Locate the cell with the specified text and output its [X, Y] center coordinate. 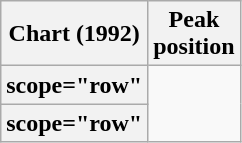
Chart (1992) [74, 34]
Peakposition [194, 34]
